Determine the [X, Y] coordinate at the center of the cell enclosing the given text.  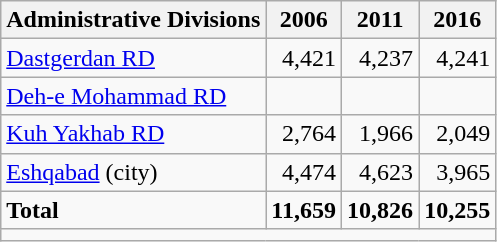
1,966 [380, 134]
4,623 [380, 172]
2016 [458, 20]
2,049 [458, 134]
3,965 [458, 172]
4,237 [380, 58]
Administrative Divisions [134, 20]
4,474 [304, 172]
10,826 [380, 210]
10,255 [458, 210]
11,659 [304, 210]
Deh-e Mohammad RD [134, 96]
2,764 [304, 134]
2006 [304, 20]
4,421 [304, 58]
Total [134, 210]
4,241 [458, 58]
Kuh Yakhab RD [134, 134]
Eshqabad (city) [134, 172]
Dastgerdan RD [134, 58]
2011 [380, 20]
